Determine the (X, Y) coordinate at the center of the cell enclosing the given text.  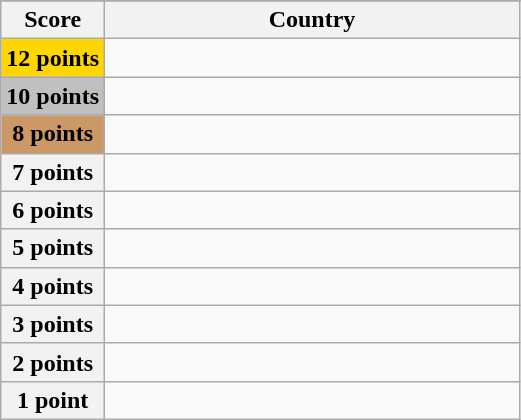
3 points (53, 324)
Country (312, 20)
2 points (53, 362)
5 points (53, 248)
8 points (53, 134)
Score (53, 20)
10 points (53, 96)
6 points (53, 210)
4 points (53, 286)
7 points (53, 172)
12 points (53, 58)
1 point (53, 400)
